Scan for the cell matching the given text and deliver its [x, y] coordinate at center. 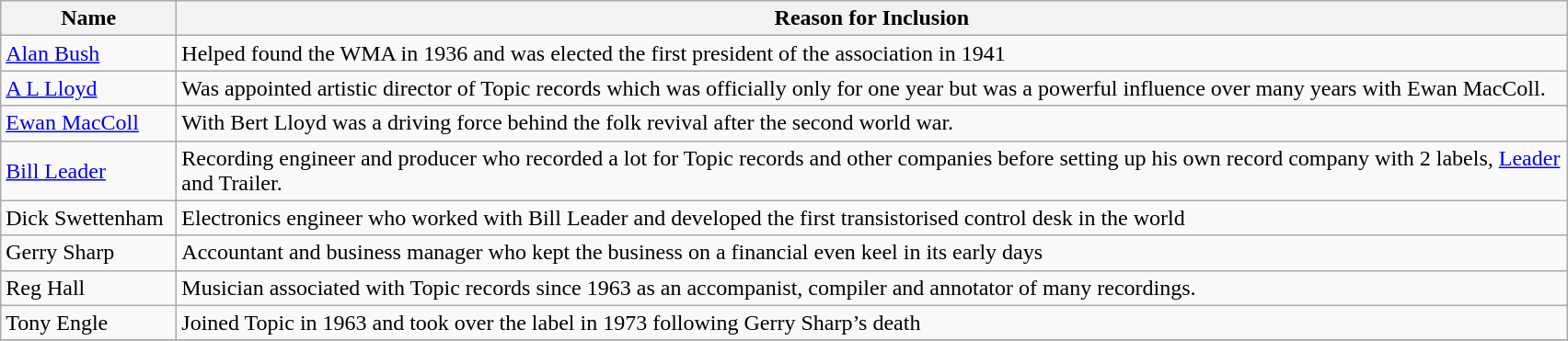
Accountant and business manager who kept the business on a financial even keel in its early days [872, 253]
Reason for Inclusion [872, 18]
Bill Leader [88, 171]
Joined Topic in 1963 and took over the label in 1973 following Gerry Sharp’s death [872, 323]
Musician associated with Topic records since 1963 as an accompanist, compiler and annotator of many recordings. [872, 288]
Helped found the WMA in 1936 and was elected the first president of the association in 1941 [872, 53]
A L Lloyd [88, 88]
Gerry Sharp [88, 253]
Name [88, 18]
Electronics engineer who worked with Bill Leader and developed the first transistorised control desk in the world [872, 218]
With Bert Lloyd was a driving force behind the folk revival after the second world war. [872, 123]
Reg Hall [88, 288]
Alan Bush [88, 53]
Ewan MacColl [88, 123]
Tony Engle [88, 323]
Dick Swettenham [88, 218]
